Detect which cell encompasses the target text, then output its [X, Y] center coordinate. 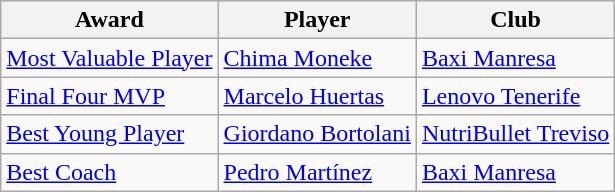
Award [110, 20]
NutriBullet Treviso [515, 134]
Chima Moneke [317, 58]
Final Four MVP [110, 96]
Best Coach [110, 172]
Pedro Martínez [317, 172]
Lenovo Tenerife [515, 96]
Player [317, 20]
Best Young Player [110, 134]
Club [515, 20]
Giordano Bortolani [317, 134]
Marcelo Huertas [317, 96]
Most Valuable Player [110, 58]
